Extract the [x, y] coordinate from the center of the cell holding the provided text.  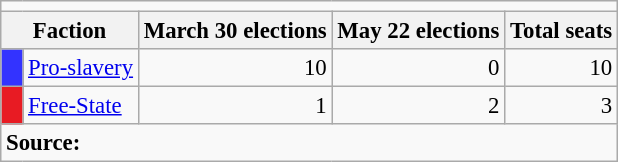
Pro-slavery [81, 68]
0 [418, 68]
2 [418, 106]
March 30 elections [235, 31]
Free-State [81, 106]
Faction [70, 31]
Total seats [562, 31]
May 22 elections [418, 31]
3 [562, 106]
Source: [310, 143]
1 [235, 106]
